Determine the (x, y) coordinate at the center of the cell enclosing the given text.  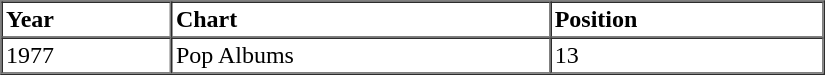
Year (87, 20)
13 (686, 56)
Pop Albums (360, 56)
Chart (360, 20)
1977 (87, 56)
Position (686, 20)
